Output the (x, y) coordinate of the center of the cell containing the given text.  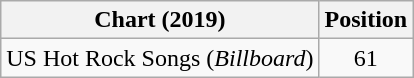
US Hot Rock Songs (Billboard) (160, 58)
Chart (2019) (160, 20)
Position (366, 20)
61 (366, 58)
